Scan for the cell matching the given text and deliver its [X, Y] coordinate at center. 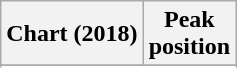
Peakposition [189, 34]
Chart (2018) [72, 34]
